Return the (x, y) coordinate for the center point of the cell that contains the specified text.  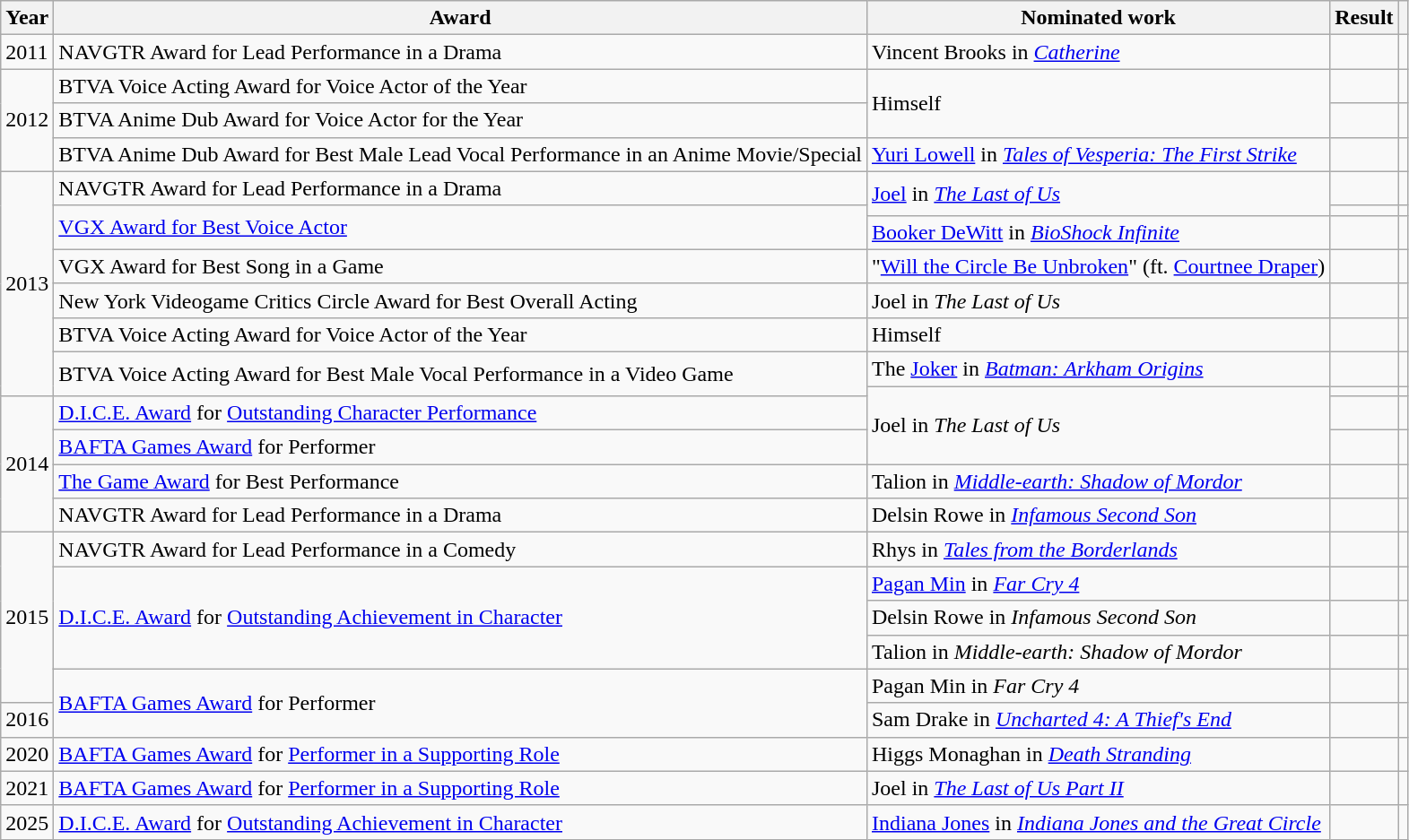
2011 (27, 52)
2021 (27, 788)
NAVGTR Award for Lead Performance in a Comedy (461, 550)
Vincent Brooks in Catherine (1098, 52)
2013 (27, 283)
2012 (27, 120)
2015 (27, 618)
Year (27, 18)
Award (461, 18)
Indiana Jones in Indiana Jones and the Great Circle (1098, 822)
2020 (27, 754)
The Joker in Batman: Arkham Origins (1098, 368)
Nominated work (1098, 18)
Higgs Monaghan in Death Stranding (1098, 754)
D.I.C.E. Award for Outstanding Character Performance (461, 413)
The Game Award for Best Performance (461, 481)
BTVA Voice Acting Award for Best Male Vocal Performance in a Video Game (461, 373)
VGX Award for Best Song in a Game (461, 266)
2025 (27, 822)
2014 (27, 464)
Result (1364, 18)
BTVA Anime Dub Award for Voice Actor for the Year (461, 120)
Joel in The Last of Us Part II (1098, 788)
New York Videogame Critics Circle Award for Best Overall Acting (461, 300)
Sam Drake in Uncharted 4: A Thief's End (1098, 720)
Booker DeWitt in BioShock Infinite (1098, 232)
Yuri Lowell in Tales of Vesperia: The First Strike (1098, 154)
BTVA Anime Dub Award for Best Male Lead Vocal Performance in an Anime Movie/Special (461, 154)
"Will the Circle Be Unbroken" (ft. Courtnee Draper) (1098, 266)
Rhys in Tales from the Borderlands (1098, 550)
2016 (27, 720)
VGX Award for Best Voice Actor (461, 228)
